Capture the cell that displays the provided text and extract its [X, Y] central coordinate. 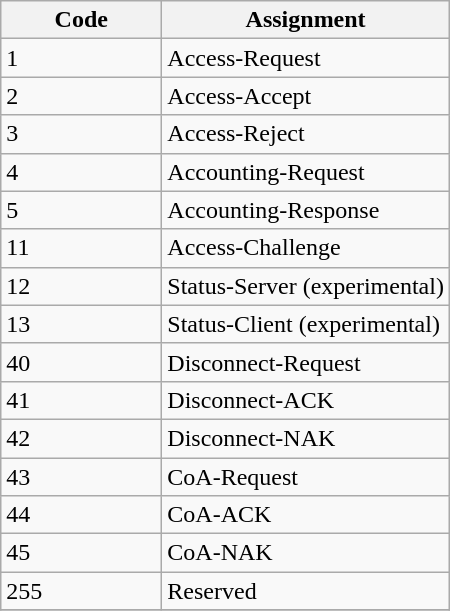
Status-Client (experimental) [306, 324]
45 [82, 553]
Assignment [306, 20]
3 [82, 134]
42 [82, 438]
Reserved [306, 591]
Accounting-Response [306, 210]
Access-Accept [306, 96]
4 [82, 172]
Access-Request [306, 58]
Accounting-Request [306, 172]
255 [82, 591]
Disconnect-Request [306, 362]
12 [82, 286]
5 [82, 210]
CoA-NAK [306, 553]
CoA-ACK [306, 515]
41 [82, 400]
40 [82, 362]
CoA-Request [306, 477]
2 [82, 96]
13 [82, 324]
1 [82, 58]
Code [82, 20]
Disconnect-ACK [306, 400]
43 [82, 477]
44 [82, 515]
Status-Server (experimental) [306, 286]
Disconnect-NAK [306, 438]
Access-Challenge [306, 248]
Access-Reject [306, 134]
11 [82, 248]
